Output the [x, y] coordinate of the center of the cell containing the given text.  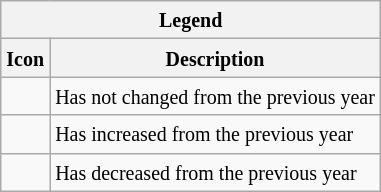
Has decreased from the previous year [216, 172]
Description [216, 58]
Legend [191, 20]
Has not changed from the previous year [216, 96]
Icon [26, 58]
Has increased from the previous year [216, 134]
